For the text-containing cell, return its midpoint in [x, y] coordinate format. 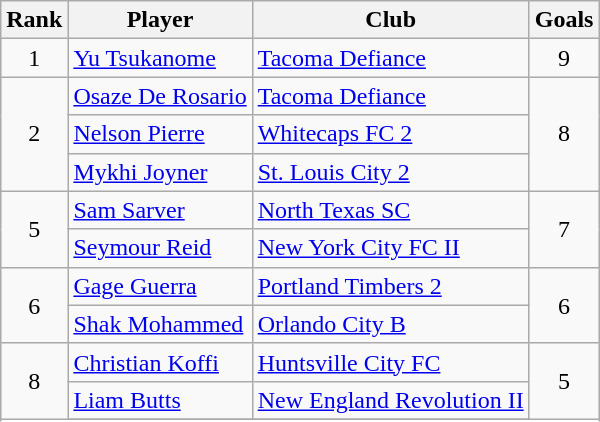
Rank [34, 20]
9 [564, 58]
Huntsville City FC [390, 362]
Osaze De Rosario [160, 96]
Liam Butts [160, 400]
2 [34, 134]
Yu Tsukanome [160, 58]
Goals [564, 20]
1 [34, 58]
Player [160, 20]
Sam Sarver [160, 210]
Nelson Pierre [160, 134]
Mykhi Joyner [160, 172]
Seymour Reid [160, 248]
Gage Guerra [160, 286]
New York City FC II [390, 248]
Orlando City B [390, 324]
7 [564, 229]
North Texas SC [390, 210]
St. Louis City 2 [390, 172]
Portland Timbers 2 [390, 286]
Shak Mohammed [160, 324]
Christian Koffi [160, 362]
Club [390, 20]
New England Revolution II [390, 400]
Whitecaps FC 2 [390, 134]
